Scan for the cell matching the given text and deliver its [X, Y] coordinate at center. 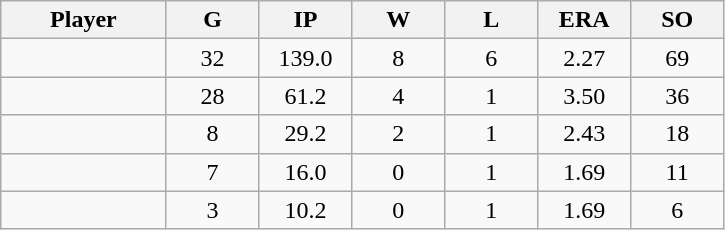
2 [398, 134]
L [492, 20]
69 [678, 58]
29.2 [306, 134]
32 [212, 58]
10.2 [306, 210]
SO [678, 20]
11 [678, 172]
IP [306, 20]
W [398, 20]
2.27 [584, 58]
3 [212, 210]
28 [212, 96]
3.50 [584, 96]
4 [398, 96]
ERA [584, 20]
139.0 [306, 58]
36 [678, 96]
18 [678, 134]
Player [84, 20]
61.2 [306, 96]
7 [212, 172]
G [212, 20]
16.0 [306, 172]
2.43 [584, 134]
